Capture the cell that displays the provided text and extract its [x, y] central coordinate. 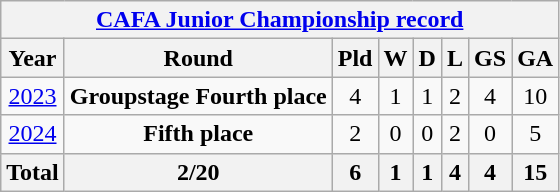
5 [536, 134]
D [427, 58]
2/20 [198, 172]
15 [536, 172]
CAFA Junior Championship record [280, 20]
6 [355, 172]
Year [33, 58]
2024 [33, 134]
W [396, 58]
Total [33, 172]
Pld [355, 58]
L [454, 58]
Round [198, 58]
GA [536, 58]
Groupstage Fourth place [198, 96]
Fifth place [198, 134]
GS [490, 58]
10 [536, 96]
2023 [33, 96]
